Find where the given text appears and provide that cell's center as (x, y) coordinate. 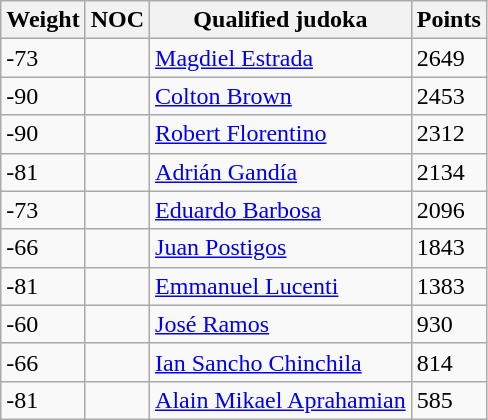
2453 (448, 96)
Qualified judoka (281, 20)
1843 (448, 248)
Adrián Gandía (281, 172)
Juan Postigos (281, 248)
2649 (448, 58)
585 (448, 400)
2096 (448, 210)
Alain Mikael Aprahamian (281, 400)
Weight (43, 20)
930 (448, 324)
1383 (448, 286)
814 (448, 362)
2134 (448, 172)
Robert Florentino (281, 134)
Ian Sancho Chinchila (281, 362)
José Ramos (281, 324)
2312 (448, 134)
Emmanuel Lucenti (281, 286)
Points (448, 20)
Colton Brown (281, 96)
Magdiel Estrada (281, 58)
Eduardo Barbosa (281, 210)
-60 (43, 324)
NOC (117, 20)
